Extract the (x, y) coordinate from the center of the cell holding the provided text.  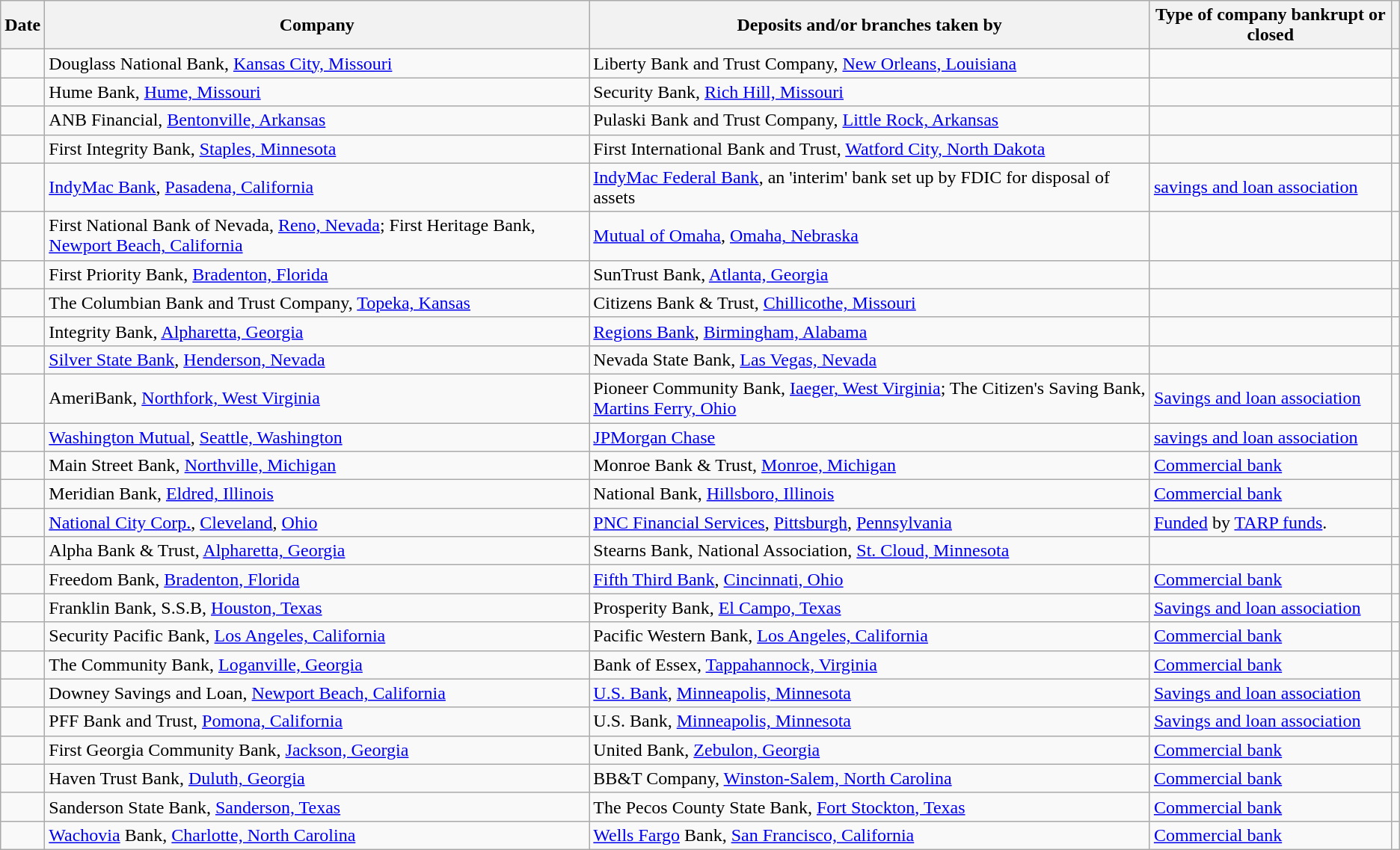
Pulaski Bank and Trust Company, Little Rock, Arkansas (870, 120)
Security Pacific Bank, Los Angeles, California (317, 636)
Bank of Essex, Tappahannock, Virginia (870, 665)
National City Corp., Cleveland, Ohio (317, 523)
Citizens Bank & Trust, Chillicothe, Missouri (870, 303)
First International Bank and Trust, Watford City, North Dakota (870, 149)
ANB Financial, Bentonville, Arkansas (317, 120)
Pacific Western Bank, Los Angeles, California (870, 636)
Silver State Bank, Henderson, Nevada (317, 360)
Sanderson State Bank, Sanderson, Texas (317, 807)
PFF Bank and Trust, Pomona, California (317, 721)
Monroe Bank & Trust, Monroe, Michigan (870, 466)
National Bank, Hillsboro, Illinois (870, 494)
First Integrity Bank, Staples, Minnesota (317, 149)
Company (317, 25)
Washington Mutual, Seattle, Washington (317, 437)
The Columbian Bank and Trust Company, Topeka, Kansas (317, 303)
First Priority Bank, Bradenton, Florida (317, 274)
Regions Bank, Birmingham, Alabama (870, 331)
First National Bank of Nevada, Reno, Nevada; First Heritage Bank, Newport Beach, California (317, 236)
Funded by TARP funds. (1270, 523)
Freedom Bank, Bradenton, Florida (317, 579)
First Georgia Community Bank, Jackson, Georgia (317, 750)
PNC Financial Services, Pittsburgh, Pennsylvania (870, 523)
Douglass National Bank, Kansas City, Missouri (317, 64)
Alpha Bank & Trust, Alpharetta, Georgia (317, 551)
Security Bank, Rich Hill, Missouri (870, 92)
IndyMac Bank, Pasadena, California (317, 187)
JPMorgan Chase (870, 437)
Nevada State Bank, Las Vegas, Nevada (870, 360)
Liberty Bank and Trust Company, New Orleans, Louisiana (870, 64)
United Bank, Zebulon, Georgia (870, 750)
Fifth Third Bank, Cincinnati, Ohio (870, 579)
The Pecos County State Bank, Fort Stockton, Texas (870, 807)
Haven Trust Bank, Duluth, Georgia (317, 778)
Wells Fargo Bank, San Francisco, California (870, 835)
Main Street Bank, Northville, Michigan (317, 466)
BB&T Company, Winston-Salem, North Carolina (870, 778)
Stearns Bank, National Association, St. Cloud, Minnesota (870, 551)
IndyMac Federal Bank, an 'interim' bank set up by FDIC for disposal of assets (870, 187)
Wachovia Bank, Charlotte, North Carolina (317, 835)
Hume Bank, Hume, Missouri (317, 92)
Date (22, 25)
Meridian Bank, Eldred, Illinois (317, 494)
SunTrust Bank, Atlanta, Georgia (870, 274)
Downey Savings and Loan, Newport Beach, California (317, 693)
Prosperity Bank, El Campo, Texas (870, 608)
Integrity Bank, Alpharetta, Georgia (317, 331)
AmeriBank, Northfork, West Virginia (317, 398)
The Community Bank, Loganville, Georgia (317, 665)
Pioneer Community Bank, Iaeger, West Virginia; The Citizen's Saving Bank, Martins Ferry, Ohio (870, 398)
Franklin Bank, S.S.B, Houston, Texas (317, 608)
Type of company bankrupt or closed (1270, 25)
Mutual of Omaha, Omaha, Nebraska (870, 236)
Deposits and/or branches taken by (870, 25)
